Output the (x, y) coordinate of the center of the cell containing the given text.  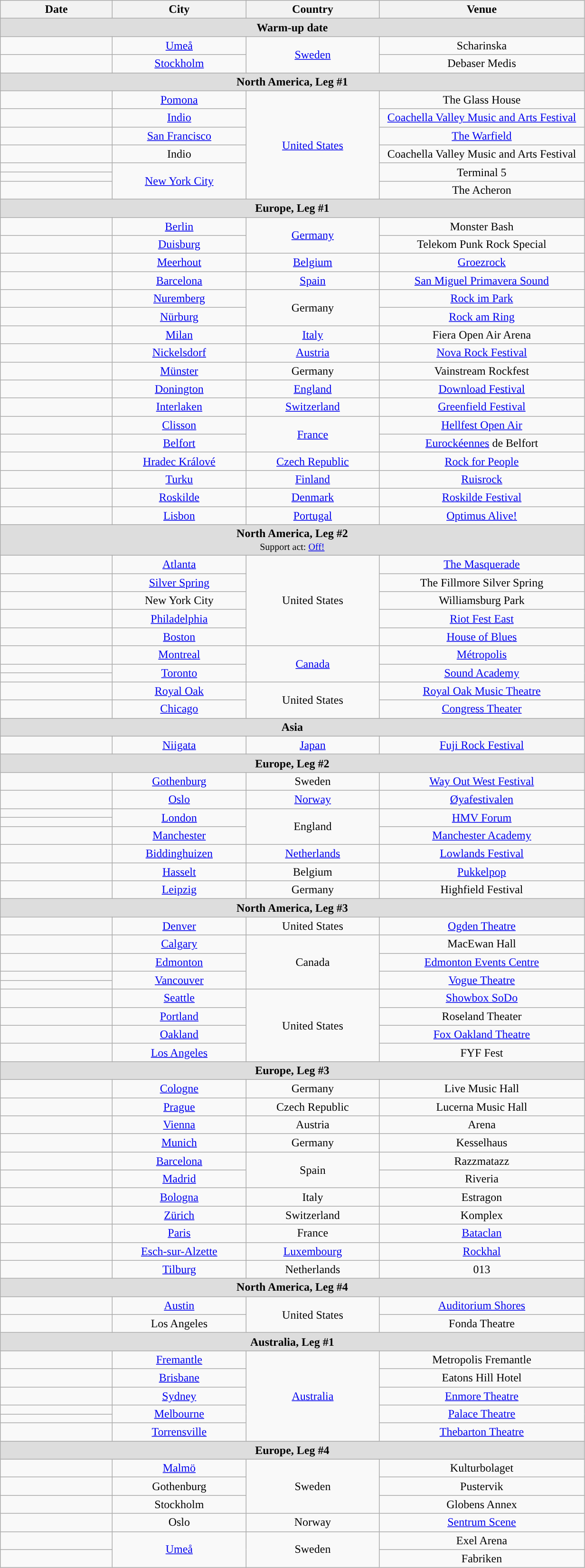
Métropolis (481, 655)
Australia, Leg #1 (292, 1341)
Portugal (312, 515)
Malmö (179, 1468)
Belfort (179, 443)
Calgary (179, 944)
Monster Bash (481, 227)
Manchester (179, 836)
Melbourne (179, 1414)
Date (57, 9)
Montreal (179, 655)
Lowlands Festival (481, 854)
Download Festival (481, 389)
Riot Fest East (481, 619)
HMV Forum (481, 817)
Roseland Theater (481, 1016)
Europe, Leg #1 (292, 208)
Toronto (179, 673)
Enmore Theatre (481, 1396)
Madrid (179, 1179)
Eatons Hill Hotel (481, 1378)
Nuremberg (179, 299)
Fremantle (179, 1360)
Venue (481, 9)
Turku (179, 479)
Bataclan (481, 1233)
Japan (312, 745)
Brisbane (179, 1378)
Fuji Rock Festival (481, 745)
Palace Theatre (481, 1414)
Sentrum Scene (481, 1522)
MacEwan Hall (481, 944)
Metropolis Fremantle (481, 1360)
Pomona (179, 100)
Pustervik (481, 1486)
Milan (179, 335)
Rock am Ring (481, 317)
Zürich (179, 1215)
Debaser Medis (481, 64)
Portland (179, 1016)
Fiera Open Air Arena (481, 335)
Sound Academy (481, 673)
Vienna (179, 1125)
Donington (179, 389)
Estragon (481, 1197)
Clisson (179, 425)
Finland (312, 479)
London (179, 817)
Live Music Hall (481, 1088)
Roskilde (179, 497)
Esch-sur-Alzette (179, 1251)
Kulturbolaget (481, 1468)
Denver (179, 926)
North America, Leg #4 (292, 1287)
Edmonton (179, 962)
Paris (179, 1233)
Vogue Theatre (481, 980)
Arena (481, 1125)
San Francisco (179, 136)
Groezrock (481, 263)
Torrensville (179, 1432)
Royal Oak Music Theatre (481, 691)
Lucerna Music Hall (481, 1107)
City (179, 9)
Telekom Punk Rock Special (481, 245)
Tilburg (179, 1269)
Komplex (481, 1215)
Pukkelpop (481, 872)
Globens Annex (481, 1504)
Boston (179, 637)
Chicago (179, 709)
Fabriken (481, 1559)
Europe, Leg #2 (292, 763)
Munich (179, 1143)
Duisburg (179, 245)
Sydney (179, 1396)
Rock im Park (481, 299)
Nickelsdorf (179, 353)
Auditorium Shores (481, 1305)
Atlanta (179, 565)
Nürburg (179, 317)
Ogden Theatre (481, 926)
Highfield Festival (481, 890)
Congress Theater (481, 709)
Roskilde Festival (481, 497)
Vancouver (179, 980)
House of Blues (481, 637)
Fox Oakland Theatre (481, 1034)
Asia (292, 727)
Ruisrock (481, 479)
Royal Oak (179, 691)
Vainstream Rockfest (481, 371)
Edmonton Events Centre (481, 962)
Optimus Alive! (481, 515)
Nova Rock Festival (481, 353)
Country (312, 9)
Warm-up date (292, 28)
Denmark (312, 497)
Riveria (481, 1179)
Seattle (179, 998)
Leipzig (179, 890)
Scharinska (481, 46)
Silver Spring (179, 583)
Berlin (179, 227)
Europe, Leg #3 (292, 1070)
Interlaken (179, 407)
North America, Leg #2Support act: Off! (292, 540)
The Masquerade (481, 565)
Cologne (179, 1088)
Greenfield Festival (481, 407)
San Miguel Primavera Sound (481, 281)
Williamsburg Park (481, 601)
Philadelphia (179, 619)
Manchester Academy (481, 836)
Bologna (179, 1197)
Münster (179, 371)
Austin (179, 1305)
Prague (179, 1107)
Hradec Králové (179, 461)
Europe, Leg #4 (292, 1450)
Showbox SoDo (481, 998)
Hasselt (179, 872)
Lisbon (179, 515)
FYF Fest (481, 1052)
Øyafestivalen (481, 799)
Exel Arena (481, 1540)
Meerhout (179, 263)
North America, Leg #1 (292, 82)
Oakland (179, 1034)
Way Out West Festival (481, 781)
Thebarton Theatre (481, 1432)
Terminal 5 (481, 172)
The Glass House (481, 100)
Fonda Theatre (481, 1323)
North America, Leg #3 (292, 908)
013 (481, 1269)
Rockhal (481, 1251)
Biddinghuizen (179, 854)
Kesselhaus (481, 1143)
Hellfest Open Air (481, 425)
Niigata (179, 745)
The Fillmore Silver Spring (481, 583)
Rock for People (481, 461)
The Acheron (481, 190)
Razzmatazz (481, 1161)
The Warfield (481, 136)
Luxembourg (312, 1251)
Australia (312, 1396)
Eurockéennes de Belfort (481, 443)
